From the cell containing the given text, extract its center point as (X, Y) coordinate. 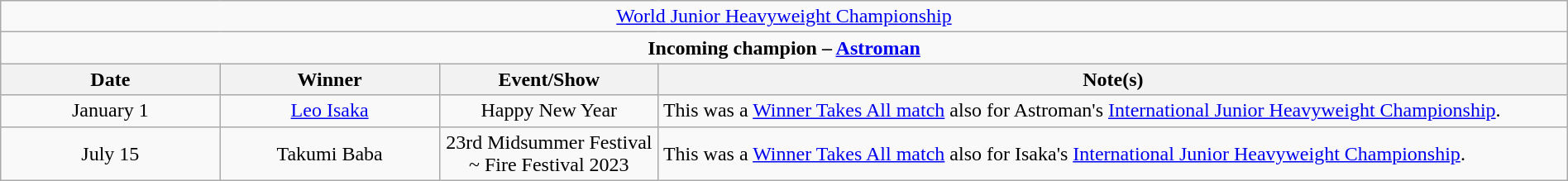
Event/Show (549, 79)
23rd Midsummer Festival ~ Fire Festival 2023 (549, 154)
This was a Winner Takes All match also for Astroman's International Junior Heavyweight Championship. (1113, 111)
July 15 (111, 154)
Incoming champion – Astroman (784, 48)
Winner (329, 79)
Happy New Year (549, 111)
Date (111, 79)
Note(s) (1113, 79)
World Junior Heavyweight Championship (784, 17)
Leo Isaka (329, 111)
January 1 (111, 111)
Takumi Baba (329, 154)
This was a Winner Takes All match also for Isaka's International Junior Heavyweight Championship. (1113, 154)
